Pinpoint the cell where the given text exists, returning its (X, Y) midpoint coordinate. 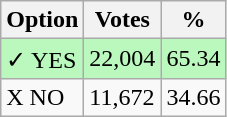
11,672 (122, 97)
% (194, 20)
22,004 (122, 59)
Option (42, 20)
X NO (42, 97)
34.66 (194, 97)
65.34 (194, 59)
Votes (122, 20)
✓ YES (42, 59)
